Find where the given text appears and provide that cell's center as [x, y] coordinate. 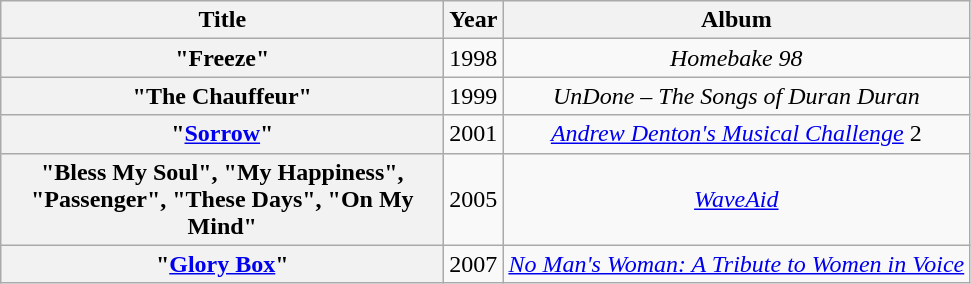
No Man's Woman: A Tribute to Women in Voice [736, 264]
UnDone – The Songs of Duran Duran [736, 96]
WaveAid [736, 199]
2001 [474, 134]
Title [222, 20]
"Sorrow" [222, 134]
2007 [474, 264]
"Glory Box" [222, 264]
Andrew Denton's Musical Challenge 2 [736, 134]
"Freeze" [222, 58]
1999 [474, 96]
2005 [474, 199]
"The Chauffeur" [222, 96]
Homebake 98 [736, 58]
1998 [474, 58]
Album [736, 20]
"Bless My Soul", "My Happiness", "Passenger", "These Days", "On My Mind" [222, 199]
Year [474, 20]
